Determine the [x, y] coordinate at the center of the cell enclosing the given text.  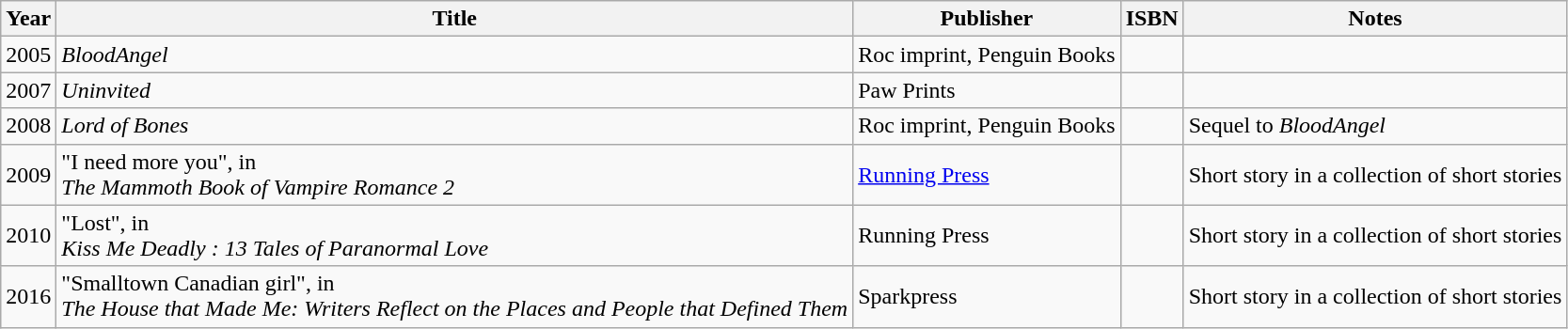
"I need more you", inThe Mammoth Book of Vampire Romance 2 [455, 175]
2008 [28, 126]
2016 [28, 297]
"Lost", inKiss Me Deadly : 13 Tales of Paranormal Love [455, 235]
Sparkpress [987, 297]
Uninvited [455, 90]
Year [28, 19]
Paw Prints [987, 90]
Notes [1375, 19]
Publisher [987, 19]
Lord of Bones [455, 126]
Title [455, 19]
2009 [28, 175]
ISBN [1151, 19]
2007 [28, 90]
2005 [28, 55]
2010 [28, 235]
Sequel to BloodAngel [1375, 126]
"Smalltown Canadian girl", inThe House that Made Me: Writers Reflect on the Places and People that Defined Them [455, 297]
BloodAngel [455, 55]
